Find where the given text appears and provide that cell's center as [x, y] coordinate. 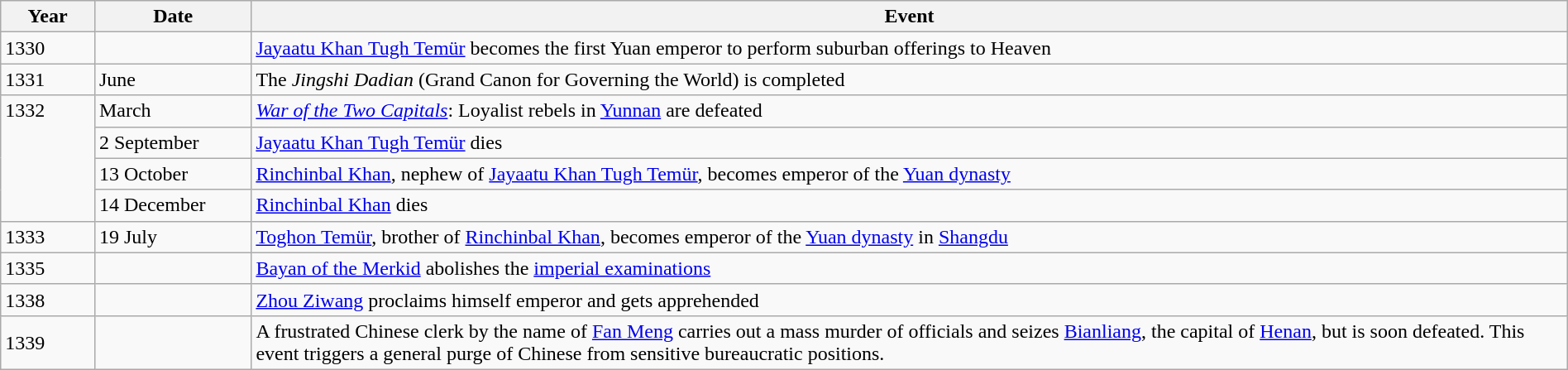
Bayan of the Merkid abolishes the imperial examinations [910, 268]
Rinchinbal Khan dies [910, 205]
Year [48, 17]
Jayaatu Khan Tugh Temür becomes the first Yuan emperor to perform suburban offerings to Heaven [910, 48]
Date [172, 17]
1333 [48, 237]
Event [910, 17]
War of the Two Capitals: Loyalist rebels in Yunnan are defeated [910, 111]
1335 [48, 268]
1332 [48, 158]
14 December [172, 205]
Toghon Temür, brother of Rinchinbal Khan, becomes emperor of the Yuan dynasty in Shangdu [910, 237]
The Jingshi Dadian (Grand Canon for Governing the World) is completed [910, 79]
June [172, 79]
19 July [172, 237]
March [172, 111]
1338 [48, 300]
13 October [172, 174]
1330 [48, 48]
1331 [48, 79]
Zhou Ziwang proclaims himself emperor and gets apprehended [910, 300]
2 September [172, 142]
Jayaatu Khan Tugh Temür dies [910, 142]
Rinchinbal Khan, nephew of Jayaatu Khan Tugh Temür, becomes emperor of the Yuan dynasty [910, 174]
1339 [48, 343]
